Identify which cell holds the provided text, then report its (x, y) central coordinate. 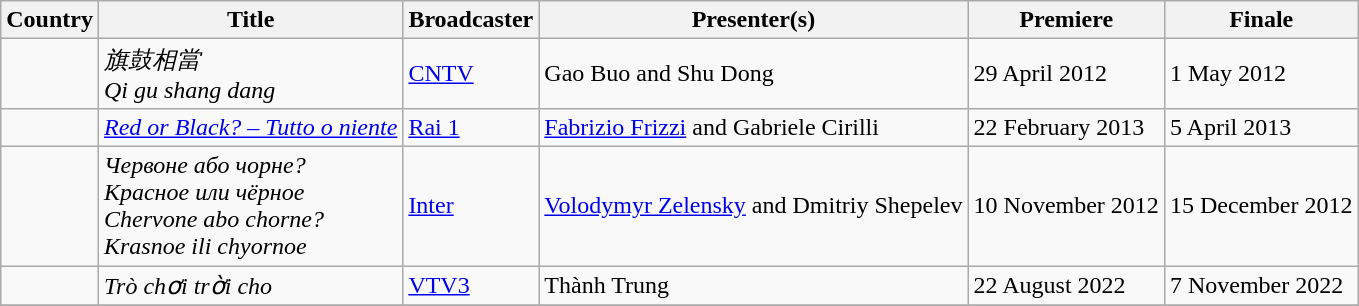
15 December 2012 (1261, 206)
10 November 2012 (1066, 206)
Червоне або чорне?Красное или чёрноеChervone abo chorne?Krasnoe ili chyornoe (250, 206)
Volodymyr Zelensky and Dmitriy Shepelev (754, 206)
22 August 2022 (1066, 286)
Trò chơi trời cho (250, 286)
Country (50, 20)
7 November 2022 (1261, 286)
VTV3 (471, 286)
Broadcaster (471, 20)
Premiere (1066, 20)
Rai 1 (471, 127)
Inter (471, 206)
29 April 2012 (1066, 74)
Finale (1261, 20)
Red or Black? – Tutto o niente (250, 127)
Fabrizio Frizzi and Gabriele Cirilli (754, 127)
CNTV (471, 74)
Gao Buo and Shu Dong (754, 74)
1 May 2012 (1261, 74)
Thành Trung (754, 286)
22 February 2013 (1066, 127)
5 April 2013 (1261, 127)
旗鼓相當Qi gu shang dang (250, 74)
Title (250, 20)
Presenter(s) (754, 20)
